Extract the (x, y) coordinate from the center of the cell holding the provided text.  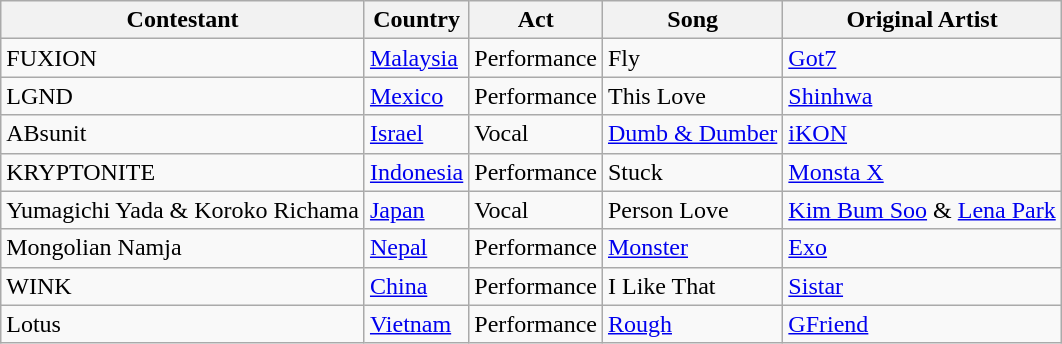
Exo (922, 248)
Japan (416, 210)
Monsta X (922, 172)
WINK (183, 286)
Fly (692, 58)
LGND (183, 96)
Stuck (692, 172)
Dumb & Dumber (692, 134)
Song (692, 20)
Lotus (183, 324)
KRYPTONITE (183, 172)
Mongolian Namja (183, 248)
Original Artist (922, 20)
iKON (922, 134)
Indonesia (416, 172)
Act (536, 20)
Contestant (183, 20)
This Love (692, 96)
Rough (692, 324)
Vietnam (416, 324)
ABsunit (183, 134)
Shinhwa (922, 96)
Sistar (922, 286)
I Like That (692, 286)
China (416, 286)
Kim Bum Soo & Lena Park (922, 210)
Mexico (416, 96)
Malaysia (416, 58)
Country (416, 20)
Person Love (692, 210)
Yumagichi Yada & Koroko Richama (183, 210)
Israel (416, 134)
Got7 (922, 58)
GFriend (922, 324)
Monster (692, 248)
Nepal (416, 248)
FUXION (183, 58)
